Pinpoint the cell where the given text exists, returning its (X, Y) midpoint coordinate. 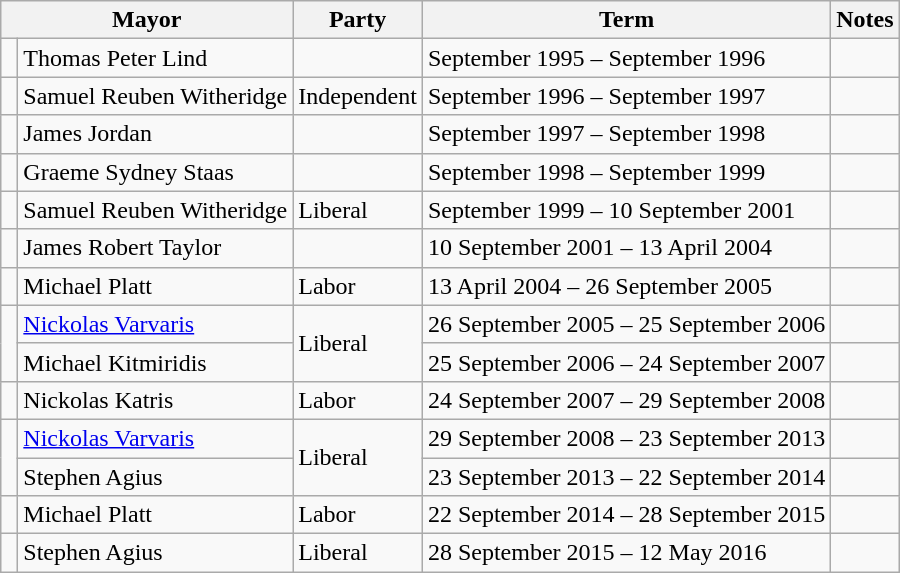
James Jordan (156, 134)
September 1996 – September 1997 (626, 96)
29 September 2008 – 23 September 2013 (626, 438)
Mayor (147, 20)
Notes (865, 20)
Thomas Peter Lind (156, 58)
Term (626, 20)
Independent (358, 96)
22 September 2014 – 28 September 2015 (626, 515)
September 1999 – 10 September 2001 (626, 210)
September 1997 – September 1998 (626, 134)
28 September 2015 – 12 May 2016 (626, 553)
26 September 2005 – 25 September 2006 (626, 324)
September 1995 – September 1996 (626, 58)
25 September 2006 – 24 September 2007 (626, 362)
Graeme Sydney Staas (156, 172)
Party (358, 20)
24 September 2007 – 29 September 2008 (626, 400)
Michael Kitmiridis (156, 362)
James Robert Taylor (156, 248)
13 April 2004 – 26 September 2005 (626, 286)
23 September 2013 – 22 September 2014 (626, 477)
Nickolas Katris (156, 400)
September 1998 – September 1999 (626, 172)
10 September 2001 – 13 April 2004 (626, 248)
